Find where the given text appears and provide that cell's center as (X, Y) coordinate. 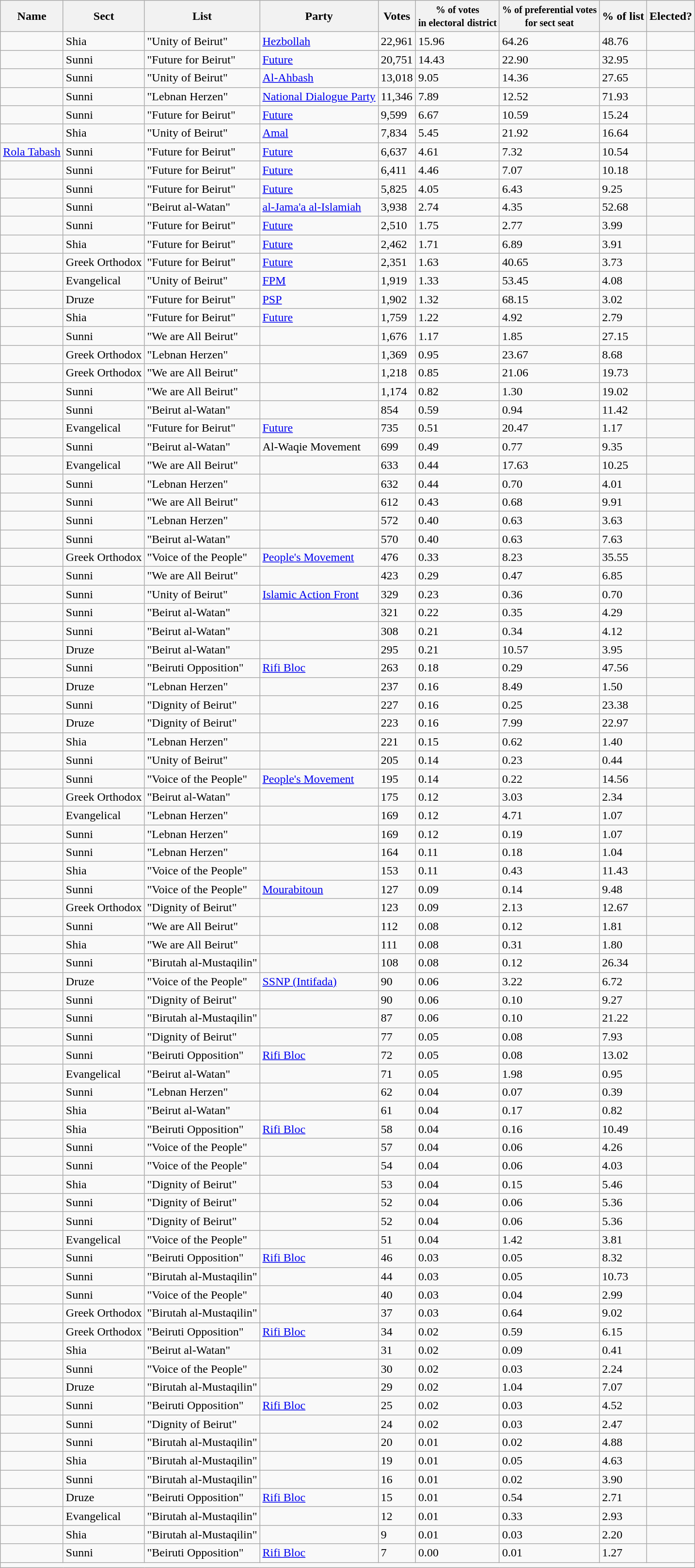
Al-Waqie Movement (319, 447)
2.34 (623, 797)
27.15 (623, 336)
14.36 (549, 78)
Sect (104, 16)
4.26 (623, 1148)
8.49 (549, 686)
Elected? (671, 16)
6,637 (396, 152)
2.13 (549, 908)
0.34 (549, 631)
2.93 (623, 1516)
3.99 (623, 225)
3.90 (623, 1479)
4.52 (623, 1405)
321 (396, 613)
Name (32, 16)
127 (396, 889)
735 (396, 428)
0.00 (458, 1553)
51 (396, 1240)
11.43 (623, 871)
15.96 (458, 41)
0.19 (549, 834)
21.06 (549, 373)
854 (396, 410)
6.43 (549, 188)
3.22 (549, 981)
14.56 (623, 778)
0.07 (549, 1092)
1.81 (623, 926)
0.51 (458, 428)
27.65 (623, 78)
10.25 (623, 465)
0.94 (549, 410)
9.25 (623, 188)
22.97 (623, 723)
2.47 (623, 1424)
111 (396, 945)
87 (396, 1018)
4.92 (549, 318)
11,346 (396, 96)
1,902 (396, 299)
7.63 (623, 539)
62 (396, 1092)
633 (396, 465)
1.40 (623, 742)
19 (396, 1461)
0.77 (549, 447)
8.32 (623, 1258)
Rola Tabash (32, 152)
3.91 (623, 244)
4.88 (623, 1443)
0.62 (549, 742)
4.35 (549, 207)
223 (396, 723)
0.49 (458, 447)
205 (396, 760)
68.15 (549, 299)
3.03 (549, 797)
54 (396, 1166)
31 (396, 1350)
19.02 (623, 391)
423 (396, 576)
1,759 (396, 318)
32.95 (623, 60)
PSP (319, 299)
699 (396, 447)
0.31 (549, 945)
47.56 (623, 668)
7.32 (549, 152)
1.32 (458, 299)
26.34 (623, 963)
20,751 (396, 60)
7,834 (396, 133)
6.15 (623, 1332)
0.39 (623, 1092)
1.85 (549, 336)
2,351 (396, 263)
25 (396, 1405)
20.47 (549, 428)
10.49 (623, 1129)
0.25 (549, 705)
5.46 (623, 1184)
6.89 (549, 244)
10.73 (623, 1276)
52.68 (623, 207)
10.54 (623, 152)
195 (396, 778)
1,218 (396, 373)
9.02 (623, 1313)
0.36 (549, 594)
0.85 (458, 373)
1,174 (396, 391)
227 (396, 705)
15 (396, 1498)
8.68 (623, 355)
37 (396, 1313)
0.17 (549, 1110)
6.67 (458, 115)
44 (396, 1276)
Amal (319, 133)
572 (396, 520)
9.35 (623, 447)
Al-Ahbash (319, 78)
71 (396, 1073)
Islamic Action Front (319, 594)
221 (396, 742)
5,825 (396, 188)
0.64 (549, 1313)
1.98 (549, 1073)
29 (396, 1387)
10.18 (623, 170)
0.35 (549, 613)
0.68 (549, 502)
329 (396, 594)
23.38 (623, 705)
34 (396, 1332)
3.73 (623, 263)
13.02 (623, 1055)
4.63 (623, 1461)
% of votesin electoral district (458, 16)
2,462 (396, 244)
40.65 (549, 263)
4.03 (623, 1166)
0.54 (549, 1498)
48.76 (623, 41)
237 (396, 686)
11.42 (623, 410)
1.50 (623, 686)
23.67 (549, 355)
77 (396, 1037)
SSNP (Intifada) (319, 981)
57 (396, 1148)
13,018 (396, 78)
% of list (623, 16)
40 (396, 1295)
4.12 (623, 631)
5.45 (458, 133)
53.45 (549, 281)
4.05 (458, 188)
List (202, 16)
4.29 (623, 613)
21.92 (549, 133)
12.67 (623, 908)
3.63 (623, 520)
53 (396, 1184)
Votes (396, 16)
61 (396, 1110)
175 (396, 797)
16.64 (623, 133)
570 (396, 539)
% of preferential votesfor sect seat (549, 16)
0.41 (623, 1350)
24 (396, 1424)
6.85 (623, 576)
4.71 (549, 815)
4.08 (623, 281)
9 (396, 1535)
12 (396, 1516)
al-Jama'a al-Islamiah (319, 207)
64.26 (549, 41)
58 (396, 1129)
22.90 (549, 60)
FPM (319, 281)
7 (396, 1553)
6,411 (396, 170)
1,369 (396, 355)
1.30 (549, 391)
9.05 (458, 78)
17.63 (549, 465)
263 (396, 668)
153 (396, 871)
9,599 (396, 115)
2.71 (623, 1498)
612 (396, 502)
1.42 (549, 1240)
21.22 (623, 1018)
1.71 (458, 244)
9.27 (623, 1000)
10.59 (549, 115)
164 (396, 853)
3,938 (396, 207)
1.27 (623, 1553)
15.24 (623, 115)
112 (396, 926)
1.63 (458, 263)
Party (319, 16)
6.72 (623, 981)
4.46 (458, 170)
7.93 (623, 1037)
12.52 (549, 96)
National Dialogue Party (319, 96)
22,961 (396, 41)
476 (396, 558)
308 (396, 631)
1.75 (458, 225)
1.22 (458, 318)
10.57 (549, 650)
2.77 (549, 225)
108 (396, 963)
295 (396, 650)
3.02 (623, 299)
1.80 (623, 945)
19.73 (623, 373)
632 (396, 483)
4.01 (623, 483)
30 (396, 1368)
123 (396, 908)
2.24 (623, 1368)
8.23 (549, 558)
7.89 (458, 96)
2.79 (623, 318)
Mourabitoun (319, 889)
9.91 (623, 502)
1,676 (396, 336)
2.74 (458, 207)
4.61 (458, 152)
35.55 (623, 558)
3.95 (623, 650)
7.99 (549, 723)
71.93 (623, 96)
16 (396, 1479)
72 (396, 1055)
2,510 (396, 225)
46 (396, 1258)
1.33 (458, 281)
0.47 (549, 576)
1,919 (396, 281)
3.81 (623, 1240)
2.20 (623, 1535)
2.99 (623, 1295)
9.48 (623, 889)
20 (396, 1443)
14.43 (458, 60)
Hezbollah (319, 41)
